Identify which cell holds the provided text, then report its [X, Y] central coordinate. 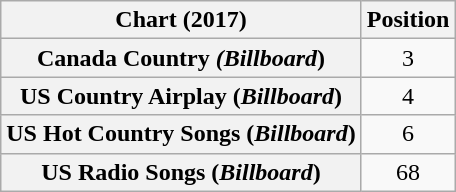
6 [408, 134]
68 [408, 172]
4 [408, 96]
US Hot Country Songs (Billboard) [181, 134]
Position [408, 20]
US Radio Songs (Billboard) [181, 172]
Canada Country (Billboard) [181, 58]
Chart (2017) [181, 20]
US Country Airplay (Billboard) [181, 96]
3 [408, 58]
